Return [x, y] of the center of cell containing provided text 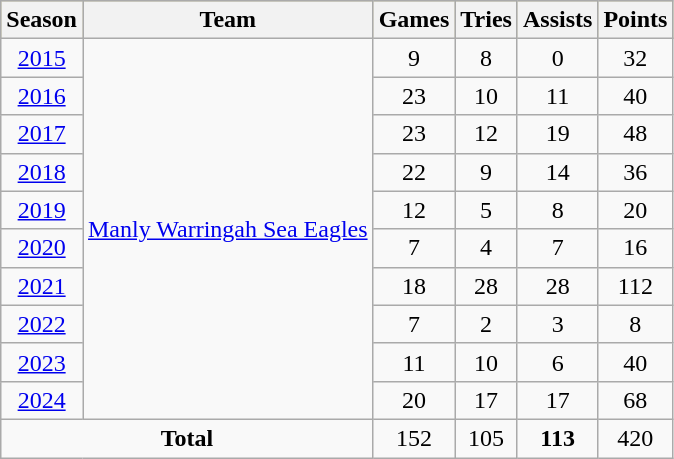
Assists [557, 20]
113 [557, 438]
2020 [42, 248]
2023 [42, 362]
Manly Warringah Sea Eagles [228, 230]
Team [228, 20]
Points [636, 20]
Tries [486, 20]
3 [557, 324]
Total [187, 438]
Season [42, 20]
152 [414, 438]
2015 [42, 58]
2019 [42, 210]
4 [486, 248]
5 [486, 210]
105 [486, 438]
2021 [42, 286]
32 [636, 58]
2017 [42, 134]
2016 [42, 96]
Games [414, 20]
14 [557, 172]
22 [414, 172]
36 [636, 172]
0 [557, 58]
112 [636, 286]
2022 [42, 324]
48 [636, 134]
18 [414, 286]
2018 [42, 172]
2 [486, 324]
6 [557, 362]
68 [636, 400]
2024 [42, 400]
420 [636, 438]
16 [636, 248]
19 [557, 134]
